Provide the [x, y] coordinate of the cell's center where the given text is located.  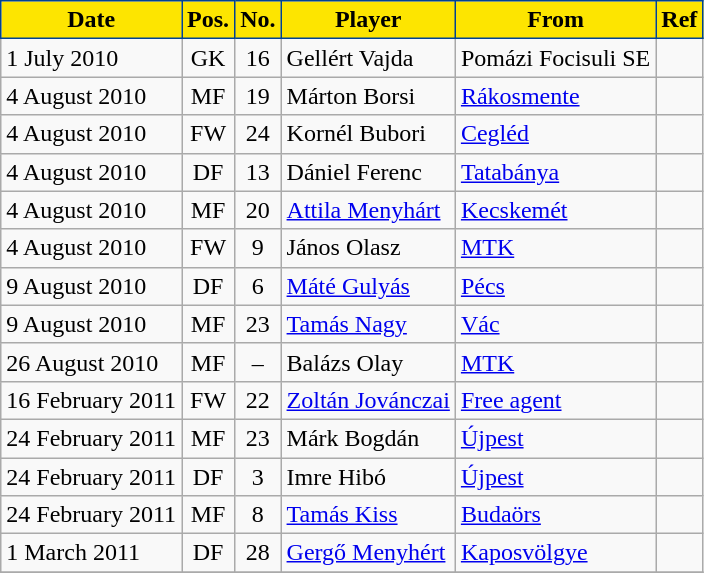
No. [258, 20]
Kornél Bubori [368, 134]
Balázs Olay [368, 362]
Gergő Menyhért [368, 553]
9 [258, 248]
Gellért Vajda [368, 58]
János Olasz [368, 248]
13 [258, 172]
From [555, 20]
Imre Hibó [368, 477]
Kecskemét [555, 210]
Dániel Ferenc [368, 172]
3 [258, 477]
26 August 2010 [92, 362]
6 [258, 286]
Tamás Nagy [368, 324]
Márk Bogdán [368, 438]
28 [258, 553]
Date [92, 20]
Cegléd [555, 134]
Máté Gulyás [368, 286]
Vác [555, 324]
– [258, 362]
Budaörs [555, 515]
24 [258, 134]
Attila Menyhárt [368, 210]
Player [368, 20]
Tatabánya [555, 172]
Pécs [555, 286]
Free agent [555, 400]
16 February 2011 [92, 400]
Ref [680, 20]
19 [258, 96]
1 July 2010 [92, 58]
Kaposvölgye [555, 553]
Tamás Kiss [368, 515]
1 March 2011 [92, 553]
20 [258, 210]
Zoltán Jovánczai [368, 400]
Pomázi Focisuli SE [555, 58]
Márton Borsi [368, 96]
22 [258, 400]
Rákosmente [555, 96]
16 [258, 58]
Pos. [208, 20]
GK [208, 58]
8 [258, 515]
